From the cell containing the given text, extract its center point as (x, y) coordinate. 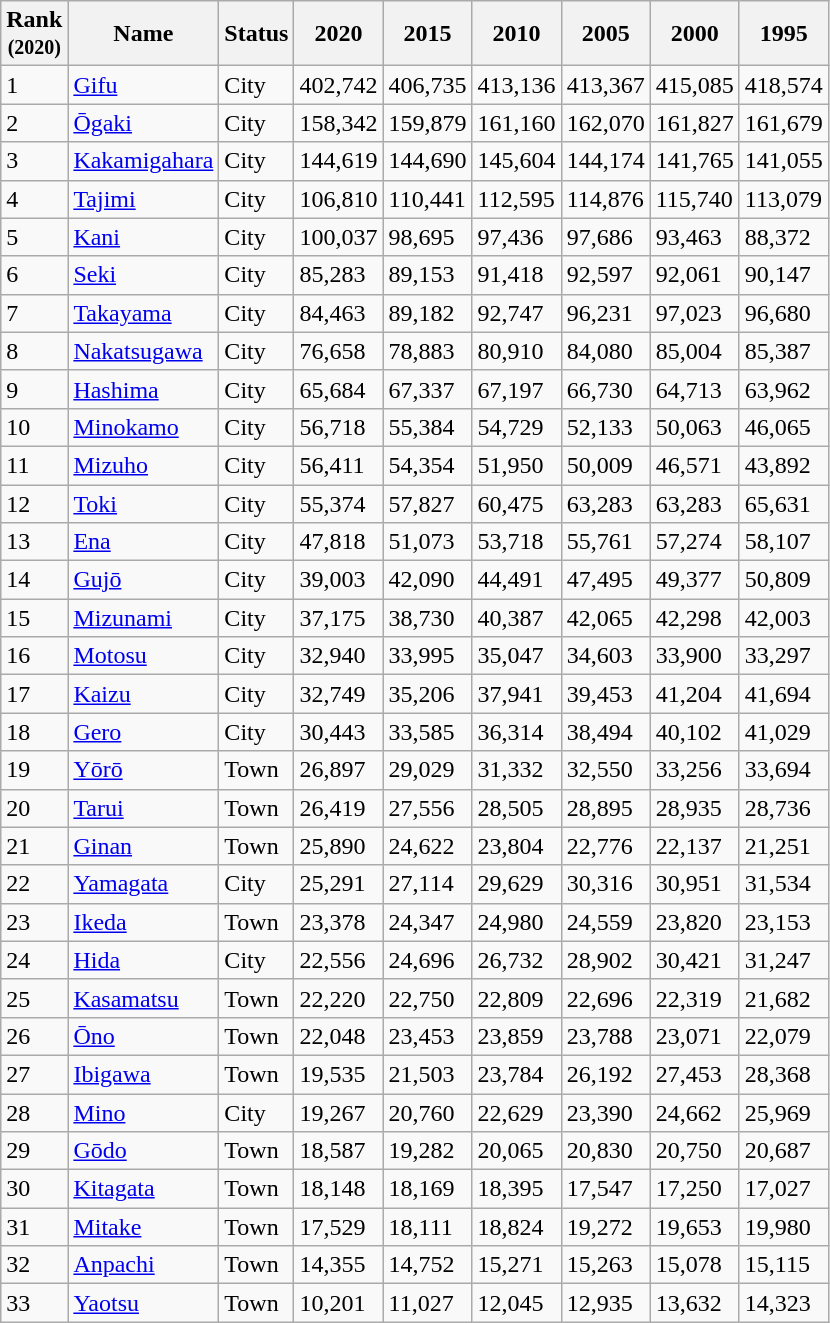
Gujō (144, 580)
29,029 (428, 770)
13 (34, 542)
65,684 (338, 389)
96,231 (606, 313)
Seki (144, 275)
32,749 (338, 694)
41,029 (784, 732)
80,910 (516, 351)
1 (34, 85)
23,071 (694, 1036)
90,147 (784, 275)
24,622 (428, 846)
11 (34, 465)
19,272 (606, 1227)
2015 (428, 34)
28,505 (516, 808)
144,619 (338, 161)
33 (34, 1303)
Ena (144, 542)
33,297 (784, 656)
97,686 (606, 237)
19,282 (428, 1151)
27,556 (428, 808)
15,078 (694, 1265)
23,784 (516, 1074)
55,384 (428, 427)
22,809 (516, 998)
Mitake (144, 1227)
27 (34, 1074)
46,065 (784, 427)
Tarui (144, 808)
33,995 (428, 656)
30,443 (338, 732)
22,079 (784, 1036)
19,653 (694, 1227)
50,063 (694, 427)
93,463 (694, 237)
162,070 (606, 123)
67,337 (428, 389)
141,055 (784, 161)
19 (34, 770)
Mino (144, 1113)
33,694 (784, 770)
97,436 (516, 237)
84,080 (606, 351)
42,090 (428, 580)
84,463 (338, 313)
38,730 (428, 618)
24,662 (694, 1113)
98,695 (428, 237)
39,003 (338, 580)
18,395 (516, 1189)
13,632 (694, 1303)
30 (34, 1189)
17,547 (606, 1189)
22,696 (606, 998)
35,047 (516, 656)
28,895 (606, 808)
15,115 (784, 1265)
89,182 (428, 313)
110,441 (428, 199)
32,940 (338, 656)
18,587 (338, 1151)
18,824 (516, 1227)
23,820 (694, 922)
23,378 (338, 922)
11,027 (428, 1303)
Yōrō (144, 770)
28 (34, 1113)
100,037 (338, 237)
92,061 (694, 275)
21,503 (428, 1074)
63,962 (784, 389)
78,883 (428, 351)
26,192 (606, 1074)
22,750 (428, 998)
57,827 (428, 503)
24,696 (428, 960)
64,713 (694, 389)
15,271 (516, 1265)
31,332 (516, 770)
51,950 (516, 465)
88,372 (784, 237)
22,137 (694, 846)
23,788 (606, 1036)
40,102 (694, 732)
14,323 (784, 1303)
85,283 (338, 275)
158,342 (338, 123)
Gifu (144, 85)
18,169 (428, 1189)
97,023 (694, 313)
42,003 (784, 618)
85,004 (694, 351)
Gero (144, 732)
20,750 (694, 1151)
26,732 (516, 960)
2010 (516, 34)
92,747 (516, 313)
41,204 (694, 694)
14,752 (428, 1265)
Takayama (144, 313)
54,354 (428, 465)
32 (34, 1265)
54,729 (516, 427)
418,574 (784, 85)
23 (34, 922)
10,201 (338, 1303)
26,419 (338, 808)
92,597 (606, 275)
50,809 (784, 580)
23,859 (516, 1036)
16 (34, 656)
22,048 (338, 1036)
47,818 (338, 542)
144,174 (606, 161)
Kakamigahara (144, 161)
Anpachi (144, 1265)
9 (34, 389)
25,890 (338, 846)
413,367 (606, 85)
47,495 (606, 580)
66,730 (606, 389)
20,065 (516, 1151)
4 (34, 199)
57,274 (694, 542)
22,220 (338, 998)
141,765 (694, 161)
5 (34, 237)
Kani (144, 237)
2 (34, 123)
33,256 (694, 770)
56,411 (338, 465)
91,418 (516, 275)
14,355 (338, 1265)
20,760 (428, 1113)
113,079 (784, 199)
Tajimi (144, 199)
2005 (606, 34)
22,556 (338, 960)
96,680 (784, 313)
20,830 (606, 1151)
31,534 (784, 884)
28,935 (694, 808)
30,421 (694, 960)
22,629 (516, 1113)
161,827 (694, 123)
65,631 (784, 503)
3 (34, 161)
44,491 (516, 580)
Ikeda (144, 922)
159,879 (428, 123)
Minokamo (144, 427)
22 (34, 884)
15 (34, 618)
112,595 (516, 199)
29 (34, 1151)
18,111 (428, 1227)
37,175 (338, 618)
58,107 (784, 542)
20,687 (784, 1151)
25,969 (784, 1113)
19,980 (784, 1227)
89,153 (428, 275)
55,761 (606, 542)
402,742 (338, 85)
56,718 (338, 427)
Hida (144, 960)
55,374 (338, 503)
115,740 (694, 199)
Gōdo (144, 1151)
Yaotsu (144, 1303)
20 (34, 808)
406,735 (428, 85)
2020 (338, 34)
17,027 (784, 1189)
52,133 (606, 427)
12,935 (606, 1303)
25,291 (338, 884)
49,377 (694, 580)
50,009 (606, 465)
28,902 (606, 960)
24 (34, 960)
26,897 (338, 770)
28,368 (784, 1074)
Nakatsugawa (144, 351)
6 (34, 275)
161,160 (516, 123)
161,679 (784, 123)
31 (34, 1227)
30,951 (694, 884)
31,247 (784, 960)
23,153 (784, 922)
24,559 (606, 922)
53,718 (516, 542)
Ōno (144, 1036)
Kitagata (144, 1189)
2000 (694, 34)
41,694 (784, 694)
Mizunami (144, 618)
85,387 (784, 351)
28,736 (784, 808)
21,251 (784, 846)
8 (34, 351)
Hashima (144, 389)
29,629 (516, 884)
10 (34, 427)
Status (256, 34)
17,529 (338, 1227)
144,690 (428, 161)
114,876 (606, 199)
24,347 (428, 922)
42,065 (606, 618)
67,197 (516, 389)
19,535 (338, 1074)
30,316 (606, 884)
415,085 (694, 85)
33,585 (428, 732)
34,603 (606, 656)
23,390 (606, 1113)
18 (34, 732)
12 (34, 503)
36,314 (516, 732)
22,319 (694, 998)
Kaizu (144, 694)
27,114 (428, 884)
Yamagata (144, 884)
Rank(2020) (34, 34)
17 (34, 694)
38,494 (606, 732)
Ibigawa (144, 1074)
18,148 (338, 1189)
22,776 (606, 846)
Ōgaki (144, 123)
15,263 (606, 1265)
Kasamatsu (144, 998)
51,073 (428, 542)
Name (144, 34)
33,900 (694, 656)
12,045 (516, 1303)
32,550 (606, 770)
145,604 (516, 161)
106,810 (338, 199)
42,298 (694, 618)
26 (34, 1036)
413,136 (516, 85)
37,941 (516, 694)
Ginan (144, 846)
19,267 (338, 1113)
17,250 (694, 1189)
43,892 (784, 465)
1995 (784, 34)
60,475 (516, 503)
23,453 (428, 1036)
21 (34, 846)
46,571 (694, 465)
14 (34, 580)
24,980 (516, 922)
35,206 (428, 694)
40,387 (516, 618)
76,658 (338, 351)
23,804 (516, 846)
27,453 (694, 1074)
7 (34, 313)
Mizuho (144, 465)
25 (34, 998)
21,682 (784, 998)
39,453 (606, 694)
Motosu (144, 656)
Toki (144, 503)
